Identify which cell holds the provided text, then report its [X, Y] central coordinate. 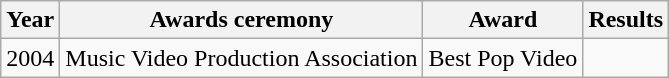
2004 [30, 58]
Music Video Production Association [242, 58]
Best Pop Video [503, 58]
Year [30, 20]
Awards ceremony [242, 20]
Award [503, 20]
Results [626, 20]
